Determine the [X, Y] coordinate at the center of the cell enclosing the given text.  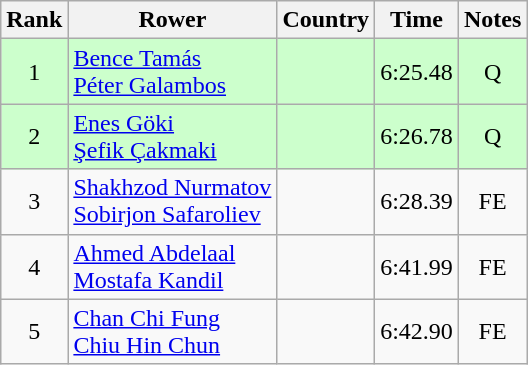
4 [34, 266]
6:25.48 [417, 72]
Enes GökiŞefik Çakmaki [172, 136]
6:26.78 [417, 136]
Rower [172, 20]
Shakhzod NurmatovSobirjon Safaroliev [172, 202]
Country [326, 20]
5 [34, 332]
Chan Chi FungChiu Hin Chun [172, 332]
3 [34, 202]
6:41.99 [417, 266]
Notes [492, 20]
6:42.90 [417, 332]
2 [34, 136]
6:28.39 [417, 202]
Time [417, 20]
1 [34, 72]
Ahmed AbdelaalMostafa Kandil [172, 266]
Rank [34, 20]
Bence TamásPéter Galambos [172, 72]
